For the text-containing cell, return its midpoint in (X, Y) coordinate format. 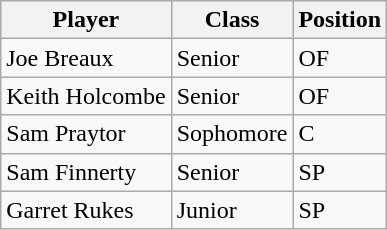
Class (232, 20)
Keith Holcombe (86, 96)
Joe Breaux (86, 58)
Sophomore (232, 134)
Sam Finnerty (86, 172)
Junior (232, 210)
Position (340, 20)
Player (86, 20)
Garret Rukes (86, 210)
C (340, 134)
Sam Praytor (86, 134)
